Capture the cell that displays the provided text and extract its [X, Y] central coordinate. 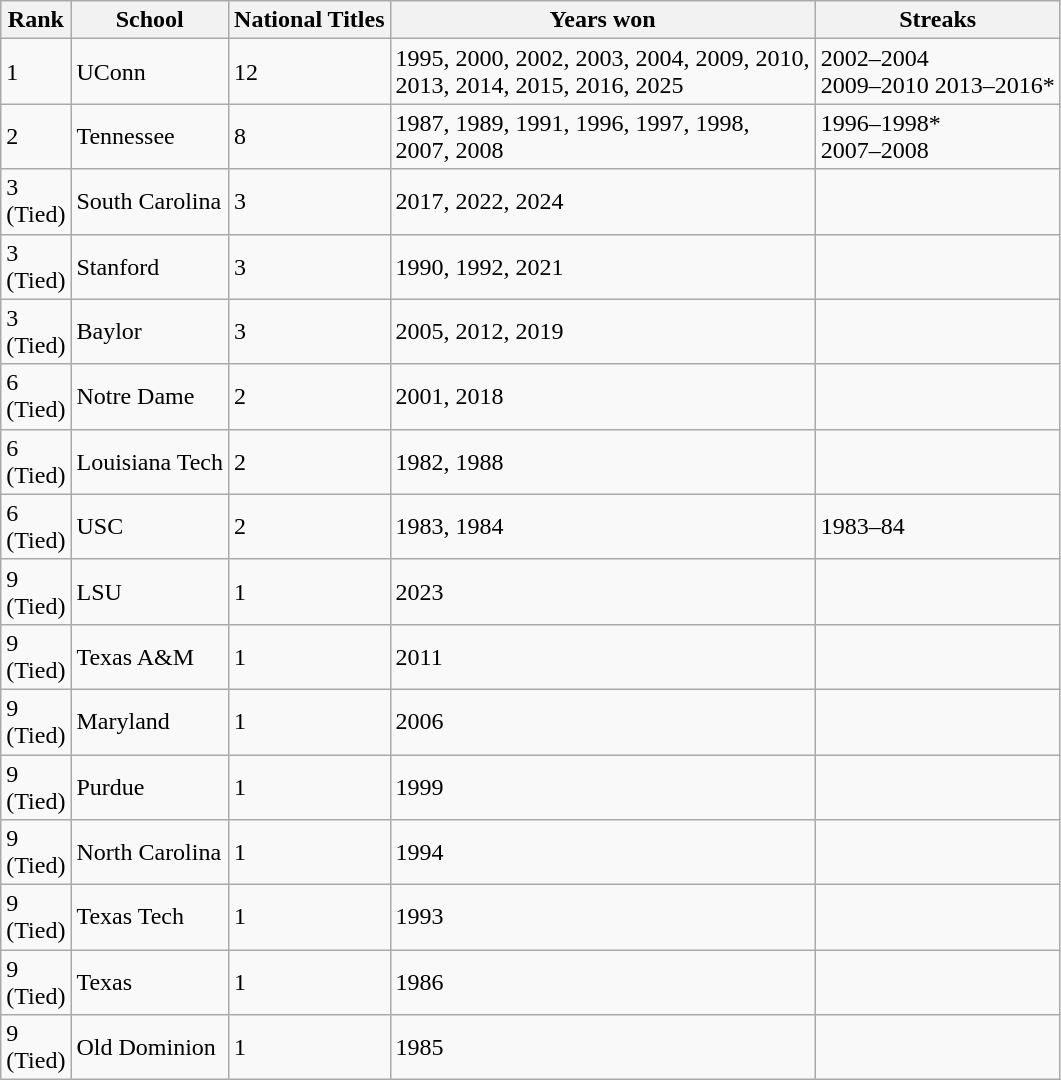
1987, 1989, 1991, 1996, 1997, 1998,2007, 2008 [602, 136]
12 [310, 72]
Texas Tech [150, 918]
2006 [602, 722]
1982, 1988 [602, 462]
8 [310, 136]
Stanford [150, 266]
1994 [602, 852]
Baylor [150, 332]
1983, 1984 [602, 526]
North Carolina [150, 852]
1983–84 [938, 526]
UConn [150, 72]
Tennessee [150, 136]
2017, 2022, 2024 [602, 202]
Louisiana Tech [150, 462]
Years won [602, 20]
Purdue [150, 786]
LSU [150, 592]
1986 [602, 982]
South Carolina [150, 202]
1990, 1992, 2021 [602, 266]
1995, 2000, 2002, 2003, 2004, 2009, 2010,2013, 2014, 2015, 2016, 2025 [602, 72]
2002–20042009–2010 2013–2016* [938, 72]
1999 [602, 786]
1993 [602, 918]
Notre Dame [150, 396]
National Titles [310, 20]
Old Dominion [150, 1048]
Streaks [938, 20]
Texas [150, 982]
Rank [36, 20]
Texas A&M [150, 656]
2001, 2018 [602, 396]
2005, 2012, 2019 [602, 332]
2023 [602, 592]
1996–1998*2007–2008 [938, 136]
1985 [602, 1048]
School [150, 20]
2011 [602, 656]
USC [150, 526]
Maryland [150, 722]
